Search for the cell housing the specified text and yield its (x, y) center coordinate. 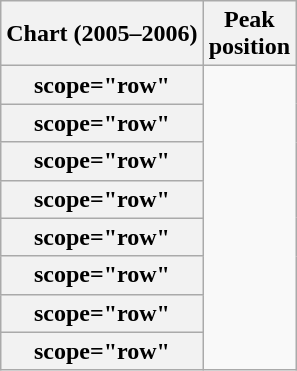
Chart (2005–2006) (102, 34)
Peakposition (249, 34)
